Provide the (X, Y) coordinate of the cell's center where the given text is located.  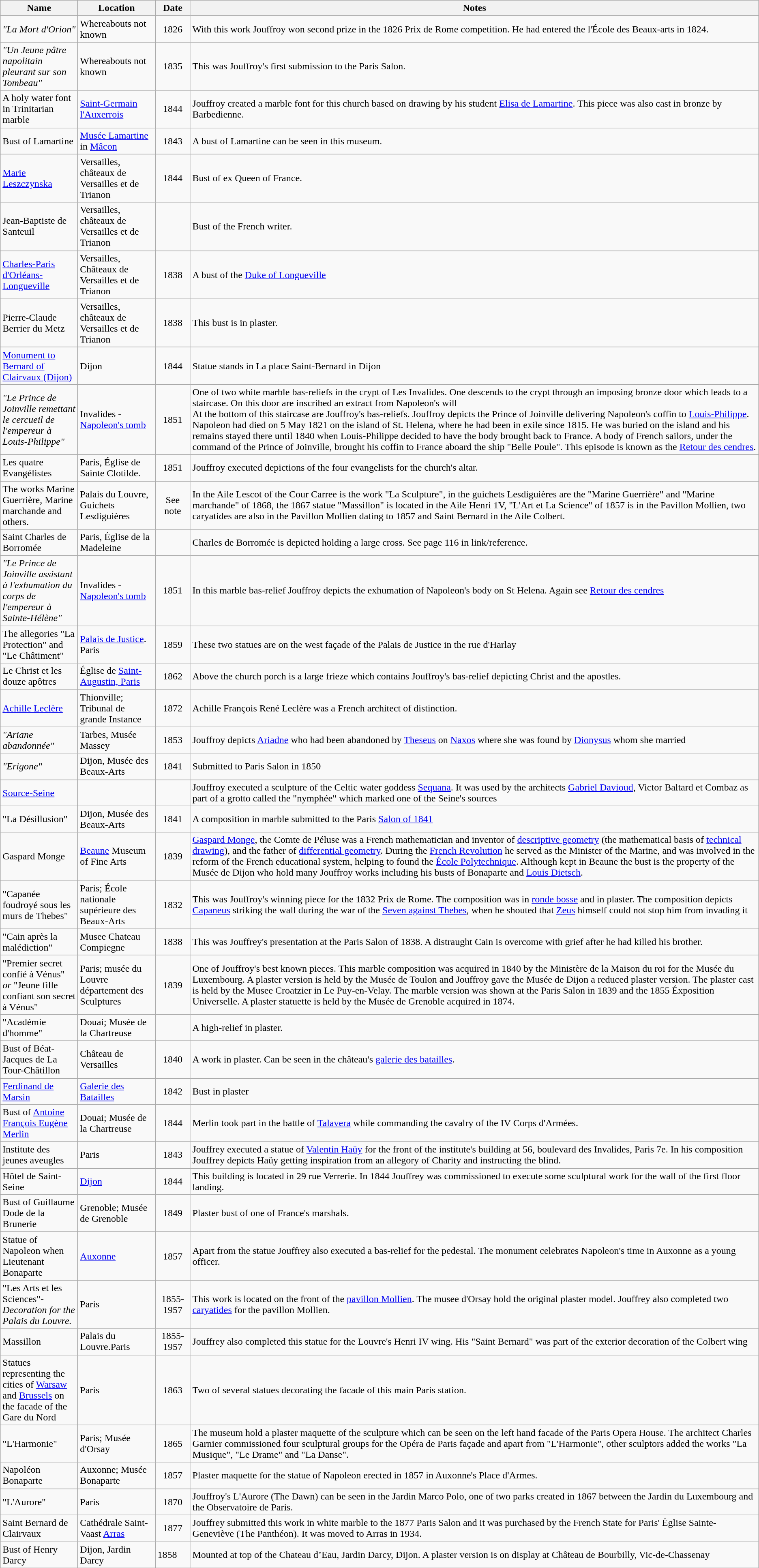
Statue of Napoleon when Lieutenant Bonaparte (39, 1256)
"Académie d'homme" (39, 1027)
Paris; musée du Louvre département des Sculptures (117, 985)
Above the church porch is a large frieze which contains Jouffroy's bas-relief depicting Christ and the apostles. (474, 676)
Achille Leclère (39, 708)
Palais du Louvre, Guichets Lesdiguières (117, 505)
"Ariane abandonnée" (39, 740)
1826 (173, 29)
1858 (173, 1554)
Musée Lamartine in Mâcon (117, 141)
Grenoble; Musée de Grenoble (117, 1213)
Mounted at top of the Chateau d’Eau, Jardin Darcy, Dijon. A plaster version is on display at Château de Bourbilly, Vic-de-Chassenay (474, 1554)
Two of several statues decorating the facade of this main Paris station. (474, 1390)
Statues representing the cities of Warsaw and Brussels on the facade of the Gare du Nord (39, 1390)
"Capanée foudroyé sous les murs de Thebes" (39, 905)
The works Marine Guerrière, Marine marchande and others. (39, 505)
Notes (474, 8)
With this work Jouffroy won second prize in the 1826 Prix de Rome competition. He had entered the l'École des Beaux-arts in 1824. (474, 29)
Paris, Église de Sainte Clotilde. (117, 468)
Jean-Baptiste de Santeuil (39, 226)
Name (39, 8)
Monument to Bernard of Clairvaux (Dijon) (39, 366)
Galerie des Batailles (117, 1091)
Cathédrale Saint-Vaast Arras (117, 1528)
Bust in plaster (474, 1091)
Napoléon Bonaparte (39, 1476)
Saint-Germain l'Auxerrois (117, 109)
Charles de Borromée is depicted holding a large cross. See page 116 in link/reference. (474, 542)
A work in plaster. Can be seen in the château's galerie des batailles. (474, 1059)
Paris; Musée d'Orsay (117, 1444)
"Les Arts et les Sciences"- Decoration for the Palais du Louvre. (39, 1305)
Les quatre Evangélistes (39, 468)
A high-relief in plaster. (474, 1027)
Bust of Béat-Jacques de La Tour-Châtillon (39, 1059)
Versailles, Châteaux de Versailles et de Trianon (117, 275)
Marie Leszczynska (39, 178)
Ferdinand de Marsin (39, 1091)
"Le Prince de Joinville assistant à l'exhumation du corps de l'empereur à Sainte-Hélène" (39, 591)
1853 (173, 740)
"Cain après la malédiction" (39, 942)
This was Jouffrey's presentation at the Paris Salon of 1838. A distraught Cain is overcome with grief after he had killed his brother. (474, 942)
Bust of Lamartine (39, 141)
Massillon (39, 1342)
1870 (173, 1502)
Source-Seine (39, 793)
Hôtel de Saint-Seine (39, 1181)
Tarbes, Musée Massey (117, 740)
1840 (173, 1059)
1842 (173, 1091)
This was Jouffroy's first submission to the Paris Salon. (474, 66)
Plaster bust of one of France's marshals. (474, 1213)
Jouffroy created a marble font for this church based on drawing by his student Elisa de Lamartine. This piece was also cast in bronze by Barbedienne. (474, 109)
"Un Jeune pâtre napolitain pleurant sur son Tombeau" (39, 66)
Apart from the statue Jouffrey also executed a bas-relief for the pedestal. The monument celebrates Napoleon's time in Auxonne as a young officer. (474, 1256)
A bust of the Duke of Longueville (474, 275)
Paris, Église de la Madeleine (117, 542)
"L'Aurore" (39, 1502)
Palais de Justice. Paris (117, 645)
Le Christ et les douze apôtres (39, 676)
"Le Prince de Joinville remettant le cercueil de l'empereur à Louis-Philippe" (39, 419)
1832 (173, 905)
The allegories "La Protection" and "Le Châtiment" (39, 645)
A bust of Lamartine can be seen in this museum. (474, 141)
Jouffrey also completed this statue for the Louvre's Henri IV wing. His "Saint Bernard" was part of the exterior decoration of the Colbert wing (474, 1342)
Submitted to Paris Salon in 1850 (474, 766)
Jouffroy depicts Ariadne who had been abandoned by Theseus on Naxos where she was found by Dionysus whom she married (474, 740)
Thionville; Tribunal de grande Instance (117, 708)
Beaune Museum of Fine Arts (117, 856)
"La Mort d'Orion" (39, 29)
Jouffroy executed depictions of the four evangelists for the church's altar. (474, 468)
Plaster maquette for the statue of Napoleon erected in 1857 in Auxonne's Place d'Armes. (474, 1476)
In this marble bas-relief Jouffroy depicts the exhumation of Napoleon's body on St Helena. Again see Retour des cendres (474, 591)
Merlin took part in the battle of Talavera while commanding the cavalry of the IV Corps d'Armées. (474, 1123)
Musee Chateau Compiegne (117, 942)
"L'Harmonie" (39, 1444)
Bust of ex Queen of France. (474, 178)
Gaspard Monge (39, 856)
A composition in marble submitted to the Paris Salon of 1841 (474, 819)
"Premier secret confié à Vénus" or "Jeune fille confiant son secret à Vénus" (39, 985)
Église de Saint-Augustin, Paris (117, 676)
Dijon, Jardin Darcy (117, 1554)
Auxonne (117, 1256)
1859 (173, 645)
1835 (173, 66)
Palais du Louvre.Paris (117, 1342)
Château de Versailles (117, 1059)
Location (117, 8)
1862 (173, 676)
1863 (173, 1390)
Saint Bernard de Clairvaux (39, 1528)
Statue stands in La place Saint-Bernard in Dijon (474, 366)
Paris; École nationale supérieure des Beaux-Arts (117, 905)
"La Désillusion" (39, 819)
Bust of Guillaume Dode de la Brunerie (39, 1213)
Achille François René Leclère was a French architect of distinction. (474, 708)
Date (173, 8)
Auxonne; Musée Bonaparte (117, 1476)
Saint Charles de Borromée (39, 542)
"Erigone" (39, 766)
This bust is in plaster. (474, 323)
These two statues are on the west façade of the Palais de Justice in the rue d'Harlay (474, 645)
1872 (173, 708)
1849 (173, 1213)
1865 (173, 1444)
Pierre-Claude Berrier du Metz (39, 323)
Bust of Antoine François Eugène Merlin (39, 1123)
A holy water font in Trinitarian marble (39, 109)
See note (173, 505)
1877 (173, 1528)
Bust of the French writer. (474, 226)
Charles-Paris d'Orléans-Longueville (39, 275)
Institute des jeunes aveugles (39, 1155)
Bust of Henry Darcy (39, 1554)
